Pinpoint the cell where the given text exists, returning its (x, y) midpoint coordinate. 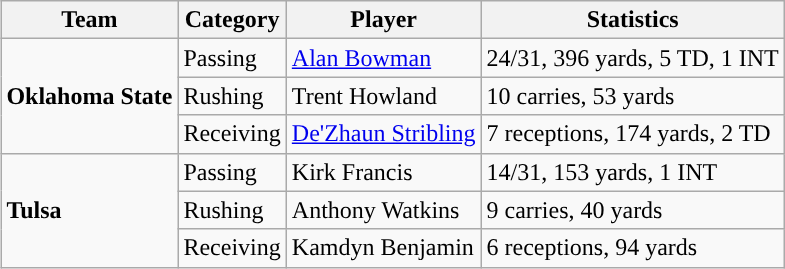
Tulsa (90, 210)
Statistics (632, 20)
Oklahoma State (90, 96)
7 receptions, 174 yards, 2 TD (632, 134)
Team (90, 20)
Kirk Francis (384, 172)
Anthony Watkins (384, 210)
24/31, 396 yards, 5 TD, 1 INT (632, 58)
Alan Bowman (384, 58)
6 receptions, 94 yards (632, 248)
Category (232, 20)
De'Zhaun Stribling (384, 134)
14/31, 153 yards, 1 INT (632, 172)
Trent Howland (384, 96)
Kamdyn Benjamin (384, 248)
Player (384, 20)
10 carries, 53 yards (632, 96)
9 carries, 40 yards (632, 210)
